Locate the cell with the specified text and output its [X, Y] center coordinate. 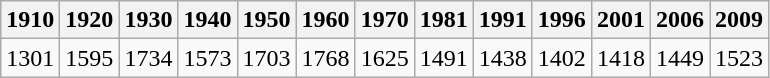
2009 [740, 20]
1996 [562, 20]
1991 [502, 20]
1449 [680, 58]
1981 [444, 20]
1734 [148, 58]
1573 [208, 58]
1523 [740, 58]
2006 [680, 20]
1970 [384, 20]
1595 [90, 58]
1768 [326, 58]
1930 [148, 20]
1703 [266, 58]
1418 [620, 58]
2001 [620, 20]
1491 [444, 58]
1438 [502, 58]
1950 [266, 20]
1625 [384, 58]
1301 [30, 58]
1940 [208, 20]
1960 [326, 20]
1402 [562, 58]
1910 [30, 20]
1920 [90, 20]
